Return (X, Y) of the center of cell containing provided text 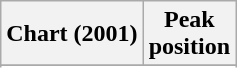
Chart (2001) (72, 34)
Peakposition (189, 34)
